Search for the cell housing the specified text and yield its [x, y] center coordinate. 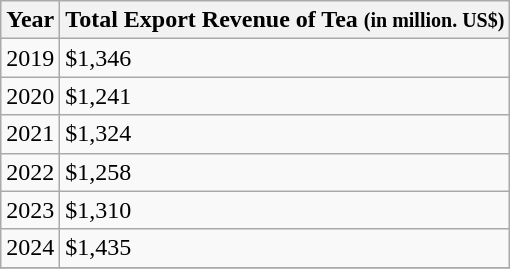
2023 [30, 210]
$1,310 [285, 210]
2022 [30, 172]
Year [30, 20]
Total Export Revenue of Tea (in million. US$) [285, 20]
$1,324 [285, 134]
$1,241 [285, 96]
2019 [30, 58]
$1,258 [285, 172]
$1,435 [285, 248]
2021 [30, 134]
2020 [30, 96]
2024 [30, 248]
$1,346 [285, 58]
